Provide the (X, Y) coordinate of the cell's center where the given text is located.  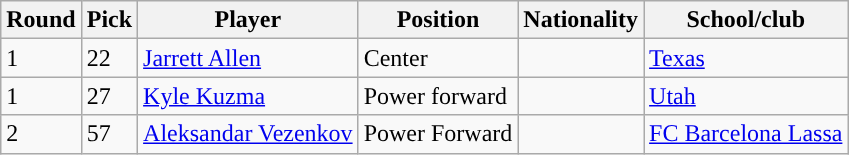
Center (438, 58)
Texas (746, 58)
Position (438, 20)
Power Forward (438, 134)
57 (109, 134)
Nationality (581, 20)
Power forward (438, 96)
Pick (109, 20)
Jarrett Allen (248, 58)
Player (248, 20)
2 (41, 134)
FC Barcelona Lassa (746, 134)
Round (41, 20)
Aleksandar Vezenkov (248, 134)
Utah (746, 96)
School/club (746, 20)
22 (109, 58)
27 (109, 96)
Kyle Kuzma (248, 96)
